Return the (X, Y) coordinate for the center point of the cell that contains the specified text.  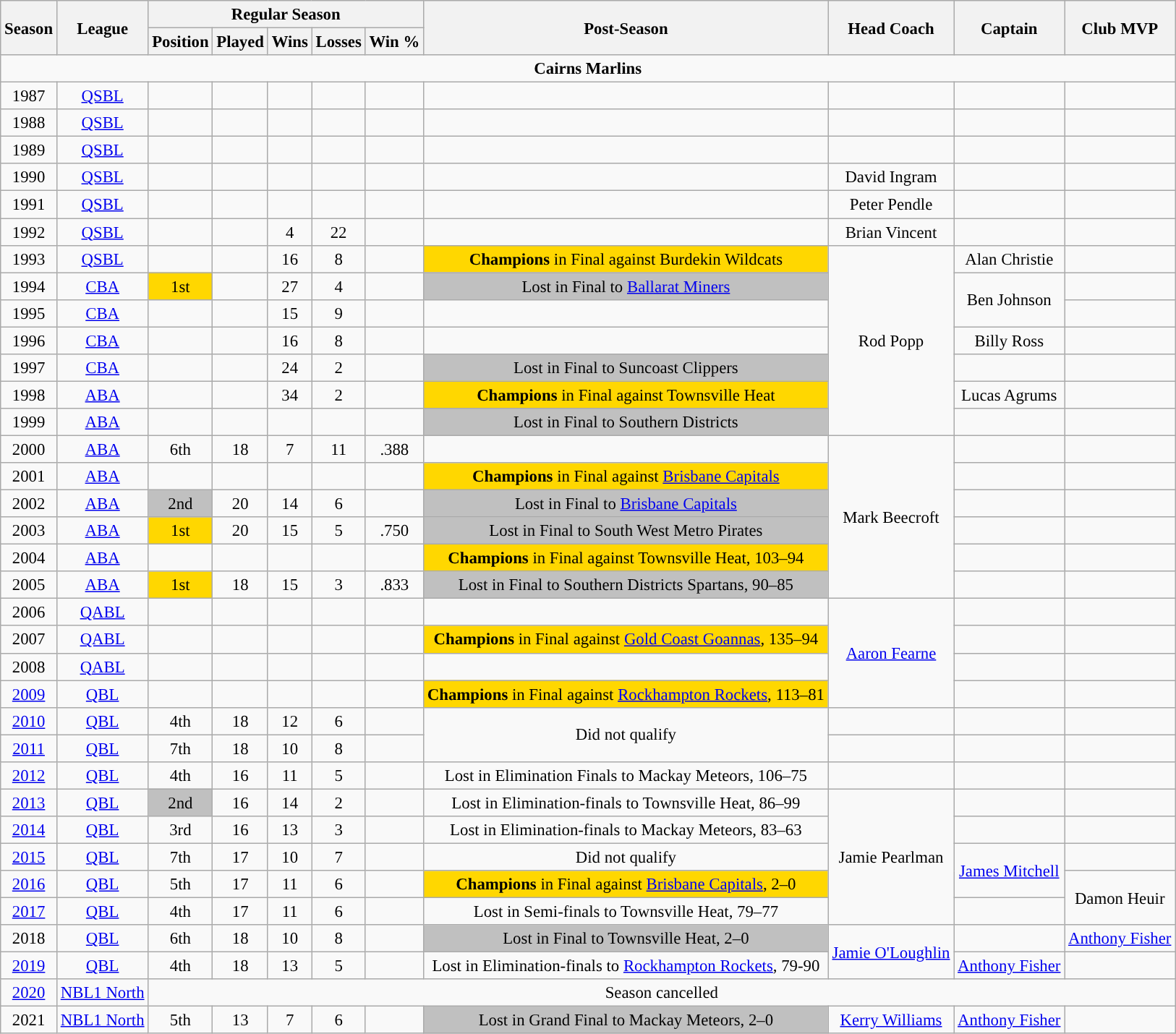
Losses (338, 42)
2008 (29, 667)
Champions in Final against Townsville Heat, 103–94 (626, 558)
Head Coach (891, 27)
1995 (29, 313)
James Mitchell (1010, 871)
2020 (29, 993)
Lost in Elimination-finals to Townsville Heat, 86–99 (626, 803)
2011 (29, 748)
Lost in Final to Southern Districts (626, 422)
Position (181, 42)
1991 (29, 205)
Alan Christie (1010, 259)
Lucas Agrums (1010, 395)
1988 (29, 123)
Jamie Pearlman (891, 857)
34 (289, 395)
Post-Season (626, 27)
Regular Season (286, 14)
2021 (29, 1020)
2003 (29, 531)
2006 (29, 612)
Lost in Final to Brisbane Capitals (626, 504)
2019 (29, 966)
2014 (29, 830)
Played (240, 42)
2018 (29, 939)
3rd (181, 830)
Peter Pendle (891, 205)
1998 (29, 395)
2012 (29, 776)
1987 (29, 96)
.388 (394, 449)
9 (338, 313)
Lost in Final to Townsville Heat, 2–0 (626, 939)
27 (289, 286)
Lost in Semi-finals to Townsville Heat, 79–77 (626, 912)
.833 (394, 585)
2007 (29, 640)
1994 (29, 286)
2015 (29, 857)
Champions in Final against Townsville Heat (626, 395)
2017 (29, 912)
Lost in Elimination-finals to Mackay Meteors, 83–63 (626, 830)
Lost in Final to Suncoast Clippers (626, 368)
12 (289, 721)
Season (29, 27)
Rod Popp (891, 340)
2004 (29, 558)
Champions in Final against Burdekin Wildcats (626, 259)
2005 (29, 585)
Champions in Final against Brisbane Capitals, 2–0 (626, 884)
Win % (394, 42)
Mark Beecroft (891, 517)
2013 (29, 803)
Kerry Williams (891, 1020)
Club MVP (1120, 27)
Billy Ross (1010, 341)
1990 (29, 177)
1999 (29, 422)
2000 (29, 449)
Lost in Elimination-finals to Rockhampton Rockets, 79-90 (626, 966)
David Ingram (891, 177)
Lost in Grand Final to Mackay Meteors, 2–0 (626, 1020)
24 (289, 368)
League (102, 27)
Cairns Marlins (588, 69)
Champions in Final against Rockhampton Rockets, 113–81 (626, 694)
Ben Johnson (1010, 299)
Captain (1010, 27)
Lost in Final to Ballarat Miners (626, 286)
Aaron Fearne (891, 653)
Champions in Final against Brisbane Capitals (626, 477)
2001 (29, 477)
Season cancelled (662, 993)
1989 (29, 150)
1997 (29, 368)
Damon Heuir (1120, 898)
2009 (29, 694)
Wins (289, 42)
1996 (29, 341)
2002 (29, 504)
22 (338, 232)
.750 (394, 531)
Brian Vincent (891, 232)
Lost in Final to South West Metro Pirates (626, 531)
2010 (29, 721)
Champions in Final against Gold Coast Goannas, 135–94 (626, 640)
Lost in Elimination Finals to Mackay Meteors, 106–75 (626, 776)
1992 (29, 232)
Jamie O'Loughlin (891, 952)
2016 (29, 884)
Lost in Final to Southern Districts Spartans, 90–85 (626, 585)
1993 (29, 259)
